Scan for the cell matching the given text and deliver its [x, y] coordinate at center. 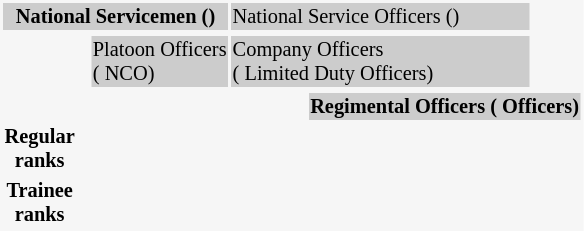
National Service Officers () [380, 16]
Regimental Officers ( Officers) [445, 106]
Company Officers ( Limited Duty Officers) [380, 62]
Platoon Officers ( NCO) [160, 62]
National Servicemen () [116, 16]
Traineeranks [40, 202]
Regularranks [40, 148]
